Capture the cell that displays the provided text and extract its [x, y] central coordinate. 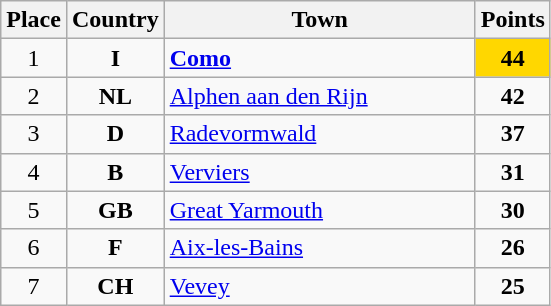
26 [512, 248]
Vevey [320, 286]
GB [115, 210]
30 [512, 210]
B [115, 172]
CH [115, 286]
Como [320, 58]
6 [34, 248]
44 [512, 58]
Alphen aan den Rijn [320, 96]
37 [512, 134]
Great Yarmouth [320, 210]
3 [34, 134]
Aix-les-Bains [320, 248]
Points [512, 20]
2 [34, 96]
25 [512, 286]
Town [320, 20]
I [115, 58]
Country [115, 20]
Place [34, 20]
4 [34, 172]
Verviers [320, 172]
NL [115, 96]
7 [34, 286]
42 [512, 96]
F [115, 248]
Radevormwald [320, 134]
D [115, 134]
5 [34, 210]
1 [34, 58]
31 [512, 172]
